Scan for the cell matching the given text and deliver its (X, Y) coordinate at center. 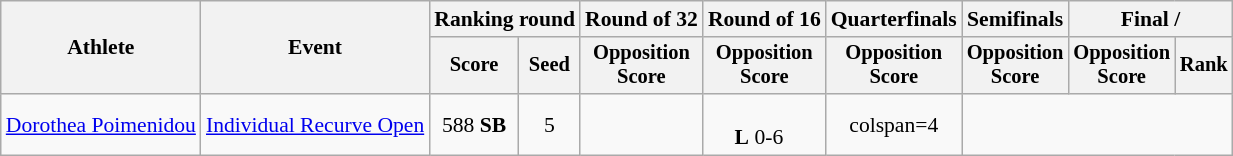
colspan=4 (894, 124)
Individual Recurve Open (315, 124)
588 SB (474, 124)
Seed (550, 66)
Semifinals (1016, 19)
Final / (1150, 19)
Dorothea Poimenidou (101, 124)
Event (315, 48)
Ranking round (504, 19)
Round of 16 (764, 19)
Round of 32 (642, 19)
Quarterfinals (894, 19)
Athlete (101, 48)
5 (550, 124)
Score (474, 66)
Rank (1204, 66)
L 0-6 (764, 124)
